Scan for the cell matching the given text and deliver its (X, Y) coordinate at center. 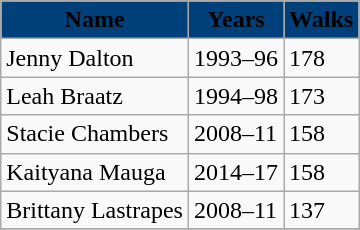
1994–98 (236, 96)
173 (322, 96)
Brittany Lastrapes (95, 210)
Jenny Dalton (95, 58)
137 (322, 210)
Name (95, 20)
Stacie Chambers (95, 134)
Kaityana Mauga (95, 172)
1993–96 (236, 58)
Years (236, 20)
Walks (322, 20)
2014–17 (236, 172)
Leah Braatz (95, 96)
178 (322, 58)
